Return the [x, y] coordinate for the center point of the cell that contains the specified text.  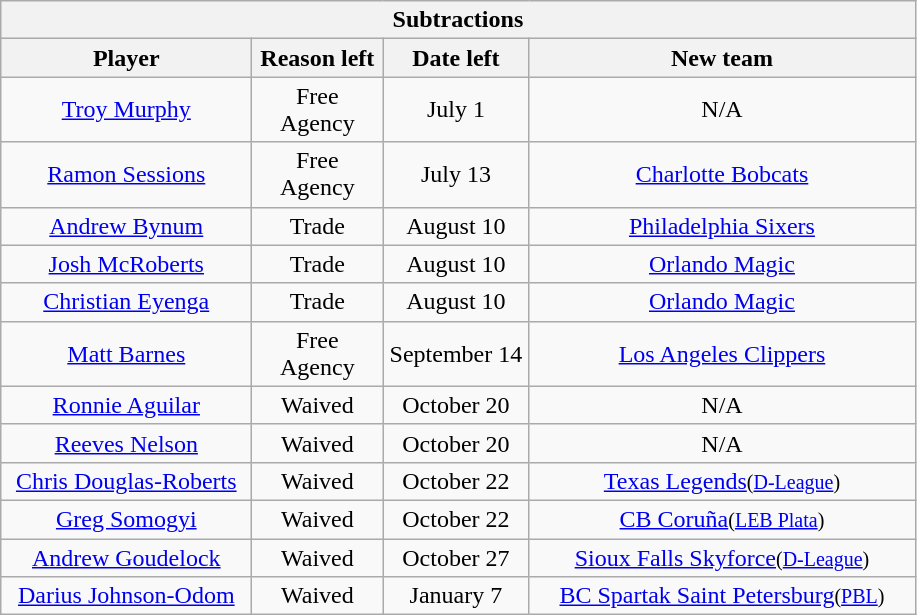
Josh McRoberts [126, 264]
Troy Murphy [126, 110]
Los Angeles Clippers [722, 354]
Christian Eyenga [126, 302]
Date left [456, 58]
Texas Legends(D-League) [722, 481]
Greg Somogyi [126, 519]
Darius Johnson-Odom [126, 596]
July 13 [456, 174]
Ronnie Aguilar [126, 405]
CB Coruña(LEB Plata) [722, 519]
New team [722, 58]
September 14 [456, 354]
July 1 [456, 110]
October 27 [456, 557]
Andrew Goudelock [126, 557]
Philadelphia Sixers [722, 226]
Ramon Sessions [126, 174]
Andrew Bynum [126, 226]
Subtractions [458, 20]
Sioux Falls Skyforce(D-League) [722, 557]
Chris Douglas-Roberts [126, 481]
Matt Barnes [126, 354]
BC Spartak Saint Petersburg(PBL) [722, 596]
Reeves Nelson [126, 443]
Charlotte Bobcats [722, 174]
January 7 [456, 596]
Reason left [318, 58]
Player [126, 58]
